From the cell containing the given text, extract its center point as [X, Y] coordinate. 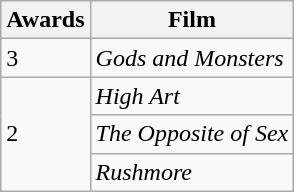
Awards [46, 20]
The Opposite of Sex [192, 134]
High Art [192, 96]
Gods and Monsters [192, 58]
2 [46, 134]
3 [46, 58]
Film [192, 20]
Rushmore [192, 172]
